Identify which cell holds the provided text, then report its (x, y) central coordinate. 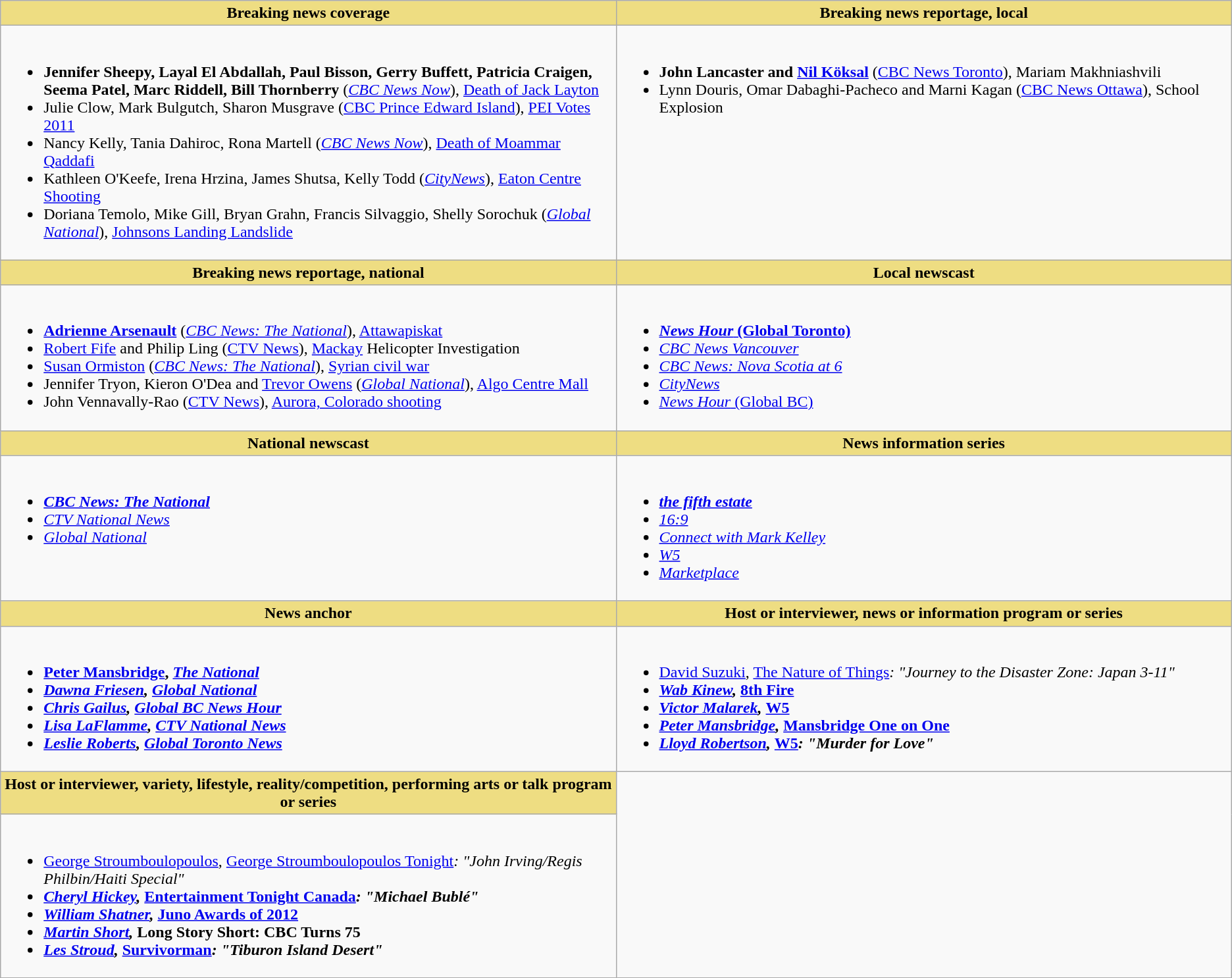
Host or interviewer, news or information program or series (924, 613)
the fifth estate16:9Connect with Mark KelleyW5Marketplace (924, 528)
Breaking news reportage, national (308, 272)
Breaking news coverage (308, 13)
Local newscast (924, 272)
National newscast (308, 443)
Host or interviewer, variety, lifestyle, reality/competition, performing arts or talk program or series (308, 792)
News information series (924, 443)
News anchor (308, 613)
News Hour (Global Toronto)CBC News VancouverCBC News: Nova Scotia at 6CityNewsNews Hour (Global BC) (924, 358)
CBC News: The NationalCTV National NewsGlobal National (308, 528)
Breaking news reportage, local (924, 13)
